For the text-containing cell, return its midpoint in (x, y) coordinate format. 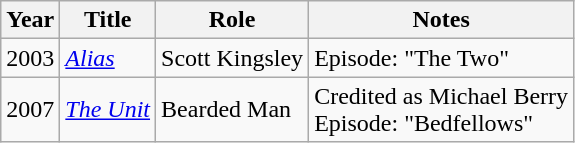
Scott Kingsley (232, 58)
The Unit (108, 110)
Year (30, 20)
Credited as Michael BerryEpisode: "Bedfellows" (442, 110)
Episode: "The Two" (442, 58)
2007 (30, 110)
2003 (30, 58)
Notes (442, 20)
Bearded Man (232, 110)
Role (232, 20)
Title (108, 20)
Alias (108, 58)
